Pinpoint the cell where the given text exists, returning its (x, y) midpoint coordinate. 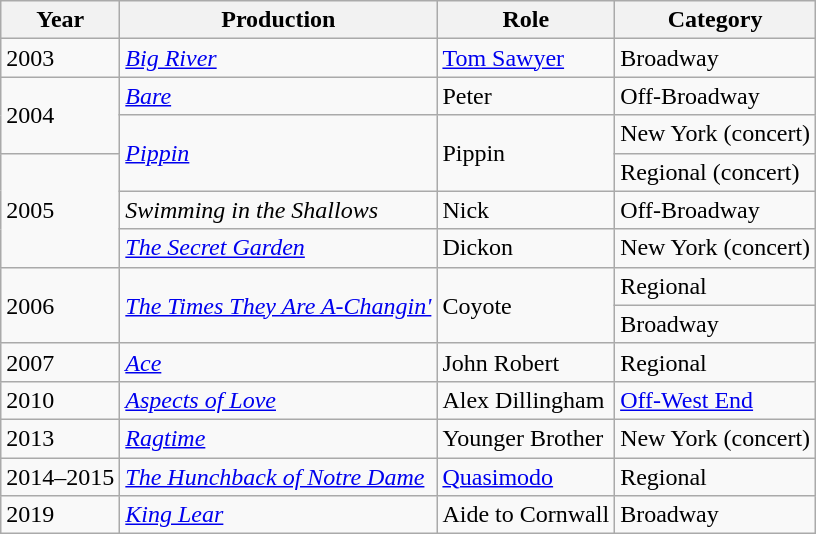
Quasimodo (526, 477)
The Times They Are A-Changin' (278, 305)
Regional (concert) (716, 172)
2013 (60, 438)
Year (60, 20)
King Lear (278, 515)
John Robert (526, 362)
Swimming in the Shallows (278, 210)
Dickon (526, 248)
Younger Brother (526, 438)
Ragtime (278, 438)
The Secret Garden (278, 248)
2004 (60, 115)
2003 (60, 58)
Ace (278, 362)
2014–2015 (60, 477)
2005 (60, 210)
Aide to Cornwall (526, 515)
Category (716, 20)
Coyote (526, 305)
Bare (278, 96)
The Hunchback of Notre Dame (278, 477)
Tom Sawyer (526, 58)
Alex Dillingham (526, 400)
Production (278, 20)
Aspects of Love (278, 400)
2010 (60, 400)
2019 (60, 515)
2007 (60, 362)
2006 (60, 305)
Big River (278, 58)
Peter (526, 96)
Nick (526, 210)
Off-West End (716, 400)
Role (526, 20)
